Scan for the cell matching the given text and deliver its (x, y) coordinate at center. 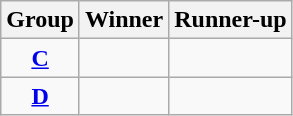
Runner-up (231, 20)
Winner (124, 20)
Group (40, 20)
D (40, 96)
C (40, 58)
